Extract the (X, Y) coordinate from the center of the cell holding the provided text.  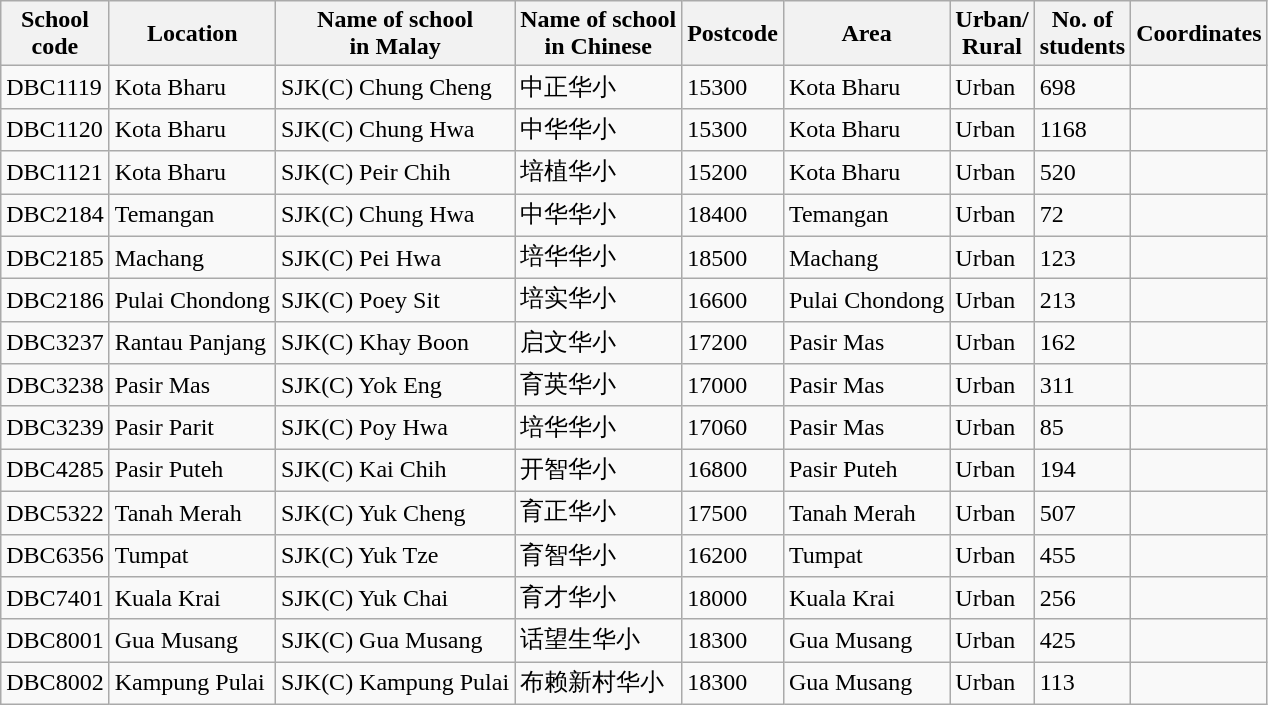
425 (1082, 640)
123 (1082, 258)
Urban/Rural (992, 34)
Name of schoolin Malay (396, 34)
DBC1119 (55, 88)
育才华小 (598, 598)
DBC1121 (55, 172)
17200 (733, 342)
SJK(C) Poey Sit (396, 300)
16200 (733, 556)
256 (1082, 598)
DBC8001 (55, 640)
DBC2185 (55, 258)
507 (1082, 512)
DBC6356 (55, 556)
育正华小 (598, 512)
Rantau Panjang (192, 342)
16800 (733, 470)
Pasir Parit (192, 428)
Name of schoolin Chinese (598, 34)
话望生华小 (598, 640)
SJK(C) Yuk Cheng (396, 512)
213 (1082, 300)
SJK(C) Peir Chih (396, 172)
培实华小 (598, 300)
中正华小 (598, 88)
开智华小 (598, 470)
72 (1082, 216)
DBC8002 (55, 684)
培植华小 (598, 172)
启文华小 (598, 342)
SJK(C) Yuk Chai (396, 598)
Location (192, 34)
SJK(C) Gua Musang (396, 640)
85 (1082, 428)
194 (1082, 470)
17000 (733, 386)
DBC2186 (55, 300)
DBC2184 (55, 216)
Postcode (733, 34)
455 (1082, 556)
18000 (733, 598)
SJK(C) Yok Eng (396, 386)
Coordinates (1199, 34)
Kampung Pulai (192, 684)
SJK(C) Kampung Pulai (396, 684)
113 (1082, 684)
DBC5322 (55, 512)
15200 (733, 172)
Schoolcode (55, 34)
SJK(C) Kai Chih (396, 470)
DBC3238 (55, 386)
布赖新村华小 (598, 684)
Area (866, 34)
SJK(C) Pei Hwa (396, 258)
1168 (1082, 130)
育智华小 (598, 556)
DBC1120 (55, 130)
698 (1082, 88)
18500 (733, 258)
SJK(C) Khay Boon (396, 342)
SJK(C) Chung Cheng (396, 88)
No. ofstudents (1082, 34)
SJK(C) Yuk Tze (396, 556)
18400 (733, 216)
17500 (733, 512)
DBC3237 (55, 342)
17060 (733, 428)
DBC7401 (55, 598)
16600 (733, 300)
520 (1082, 172)
162 (1082, 342)
311 (1082, 386)
DBC4285 (55, 470)
SJK(C) Poy Hwa (396, 428)
育英华小 (598, 386)
DBC3239 (55, 428)
